Search for the cell housing the specified text and yield its [x, y] center coordinate. 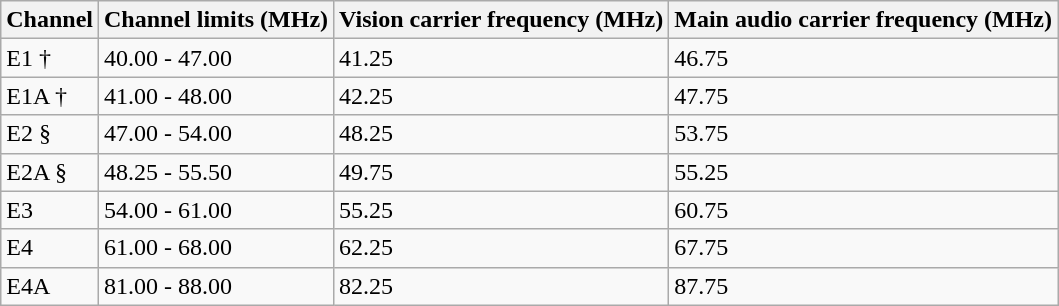
Vision carrier frequency (MHz) [502, 20]
67.75 [864, 248]
Channel [50, 20]
E3 [50, 210]
Channel limits (MHz) [216, 20]
Main audio carrier frequency (MHz) [864, 20]
41.00 - 48.00 [216, 96]
E1 † [50, 58]
42.25 [502, 96]
E4 [50, 248]
E2 § [50, 134]
40.00 - 47.00 [216, 58]
E2A § [50, 172]
48.25 - 55.50 [216, 172]
E1A † [50, 96]
81.00 - 88.00 [216, 286]
48.25 [502, 134]
62.25 [502, 248]
E4A [50, 286]
61.00 - 68.00 [216, 248]
54.00 - 61.00 [216, 210]
53.75 [864, 134]
82.25 [502, 286]
41.25 [502, 58]
60.75 [864, 210]
47.00 - 54.00 [216, 134]
46.75 [864, 58]
47.75 [864, 96]
49.75 [502, 172]
87.75 [864, 286]
